Identify which cell holds the provided text, then report its (x, y) central coordinate. 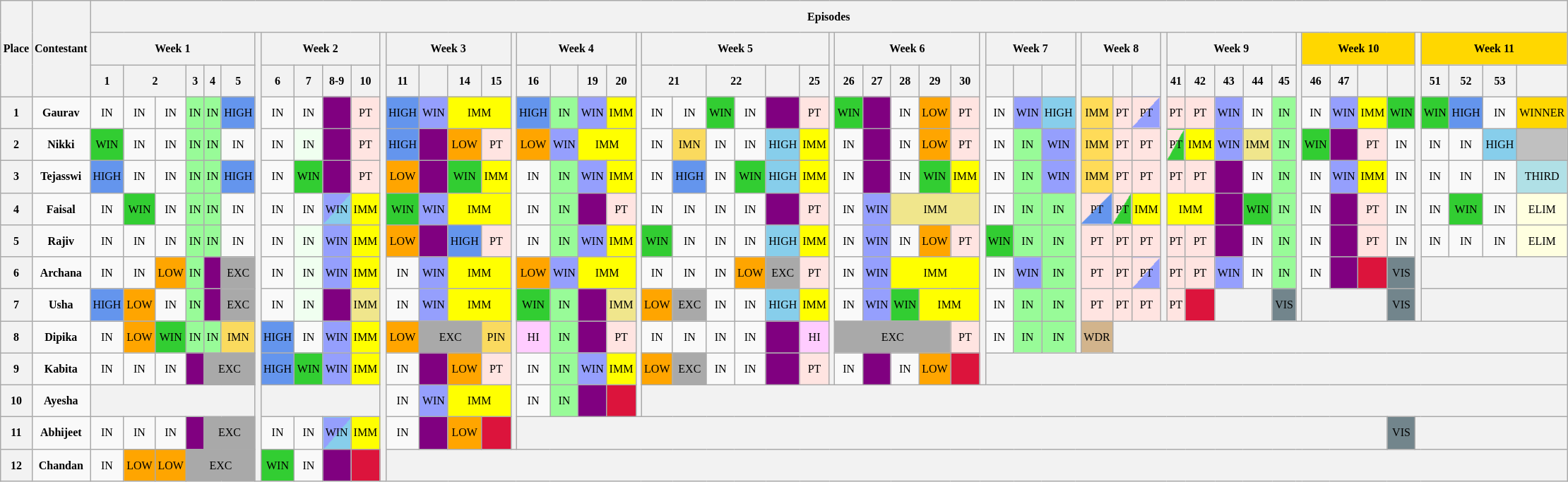
Week 4 (576, 48)
Rajiv (61, 240)
WINNER (1542, 113)
Week 3 (448, 48)
Week 2 (321, 48)
44 (1258, 80)
14 (465, 80)
29 (934, 80)
16 (533, 80)
9 (16, 368)
22 (736, 80)
Chandan (61, 464)
53 (1499, 80)
8 (16, 336)
THIRD (1542, 176)
Week 7 (1031, 48)
15 (497, 80)
Usha (61, 305)
19 (593, 80)
47 (1344, 80)
26 (849, 80)
8-9 (337, 80)
Dipika (61, 336)
WDR (1096, 336)
42 (1200, 80)
Contestant (61, 48)
Gaurav (61, 113)
52 (1466, 80)
Kabita (61, 368)
27 (877, 80)
Week 10 (1359, 48)
Week 8 (1120, 48)
30 (966, 80)
51 (1435, 80)
Ayesha (61, 401)
PIN (497, 336)
41 (1177, 80)
Week 6 (907, 48)
21 (674, 80)
20 (622, 80)
Faisal (61, 209)
Week 5 (735, 48)
Archana (61, 272)
45 (1284, 80)
28 (905, 80)
Week 11 (1495, 48)
Tejasswi (61, 176)
Place (16, 48)
Week 1 (173, 48)
46 (1316, 80)
25 (814, 80)
Week 9 (1232, 48)
Abhijeet (61, 432)
Nikki (61, 144)
43 (1229, 80)
Episodes (829, 16)
12 (16, 464)
